Extract the (x, y) coordinate from the center of the cell holding the provided text.  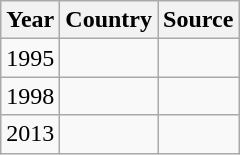
Country (109, 20)
1995 (30, 58)
Source (198, 20)
2013 (30, 134)
1998 (30, 96)
Year (30, 20)
